From the cell containing the given text, extract its center point as (X, Y) coordinate. 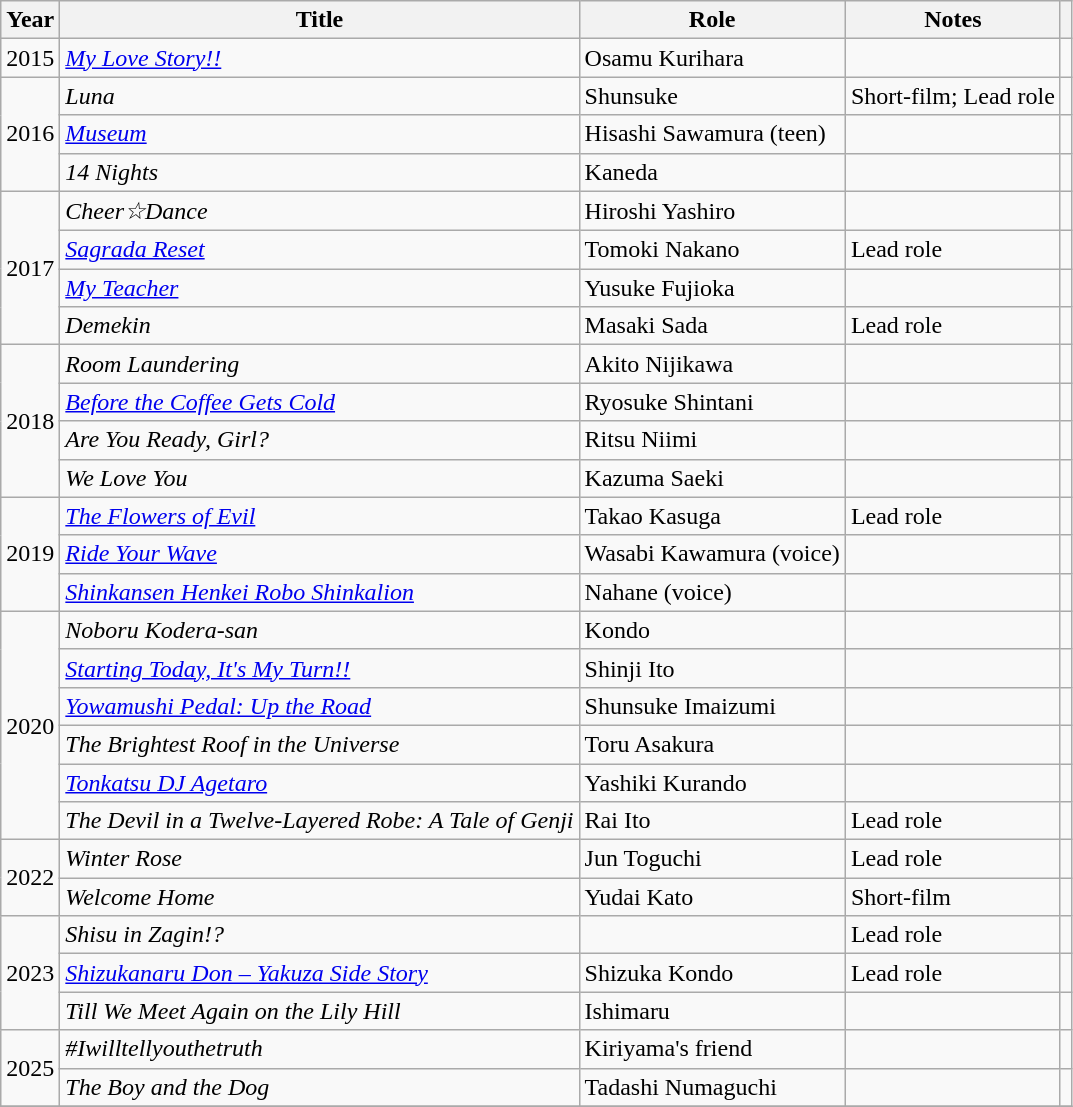
Are You Ready, Girl? (320, 440)
Noboru Kodera-san (320, 630)
Ride Your Wave (320, 554)
Demekin (320, 326)
Short-film; Lead role (952, 96)
Ritsu Niimi (712, 440)
Till We Meet Again on the Lily Hill (320, 1011)
My Teacher (320, 288)
Hiroshi Yashiro (712, 211)
Wasabi Kawamura (voice) (712, 554)
Toru Asakura (712, 744)
Luna (320, 96)
Hisashi Sawamura (teen) (712, 134)
Shizukanaru Don – Yakuza Side Story (320, 973)
Yashiki Kurando (712, 783)
Sagrada Reset (320, 250)
Notes (952, 20)
Shinkansen Henkei Robo Shinkalion (320, 592)
Tadashi Numaguchi (712, 1087)
14 Nights (320, 172)
Winter Rose (320, 859)
Ishimaru (712, 1011)
Tomoki Nakano (712, 250)
2020 (30, 725)
The Devil in a Twelve-Layered Robe: A Tale of Genji (320, 821)
Shunsuke Imaizumi (712, 706)
2022 (30, 878)
We Love You (320, 478)
Starting Today, It's My Turn!! (320, 668)
2015 (30, 58)
2016 (30, 134)
Shinji Ito (712, 668)
Title (320, 20)
Year (30, 20)
Before the Coffee Gets Cold (320, 402)
Room Laundering (320, 364)
Shizuka Kondo (712, 973)
Welcome Home (320, 897)
Yusuke Fujioka (712, 288)
Jun Toguchi (712, 859)
Osamu Kurihara (712, 58)
2018 (30, 421)
Kiriyama's friend (712, 1049)
Rai Ito (712, 821)
2019 (30, 554)
Nahane (voice) (712, 592)
The Brightest Roof in the Universe (320, 744)
Shisu in Zagin!? (320, 935)
The Flowers of Evil (320, 516)
Akito Nijikawa (712, 364)
Ryosuke Shintani (712, 402)
The Boy and the Dog (320, 1087)
Masaki Sada (712, 326)
Kazuma Saeki (712, 478)
Kondo (712, 630)
2023 (30, 973)
Cheer☆Dance (320, 211)
Yowamushi Pedal: Up the Road (320, 706)
Shunsuke (712, 96)
Tonkatsu DJ Agetaro (320, 783)
Museum (320, 134)
Yudai Kato (712, 897)
2025 (30, 1068)
2017 (30, 268)
My Love Story!! (320, 58)
#Iwilltellyouthetruth (320, 1049)
Short-film (952, 897)
Takao Kasuga (712, 516)
Role (712, 20)
Kaneda (712, 172)
